Search for the cell housing the specified text and yield its (x, y) center coordinate. 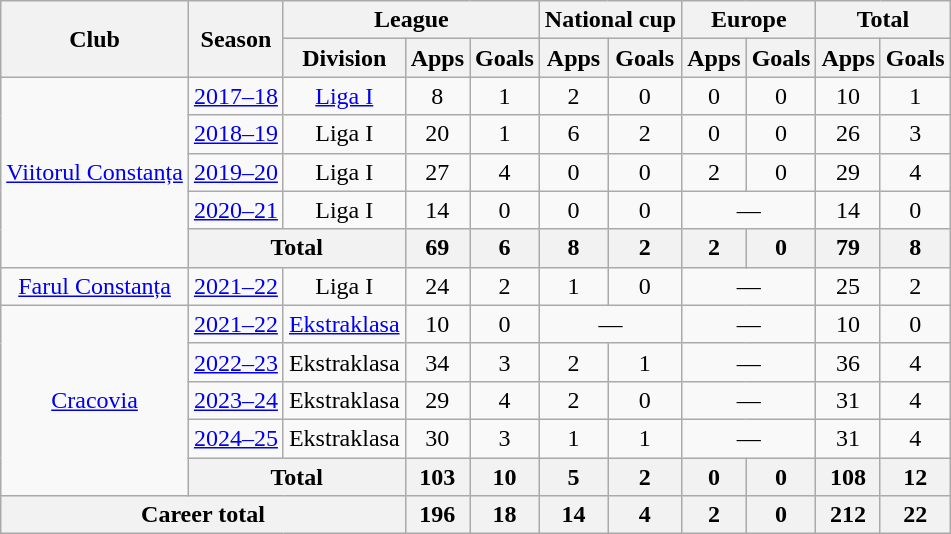
National cup (610, 20)
2022–23 (236, 362)
69 (437, 248)
24 (437, 286)
Club (95, 39)
79 (848, 248)
5 (573, 477)
2019–20 (236, 172)
2023–24 (236, 400)
2024–25 (236, 438)
Europe (749, 20)
12 (915, 477)
Division (344, 58)
196 (437, 515)
20 (437, 134)
26 (848, 134)
2018–19 (236, 134)
36 (848, 362)
Farul Constanța (95, 286)
34 (437, 362)
Season (236, 39)
103 (437, 477)
Cracovia (95, 400)
League (411, 20)
18 (505, 515)
30 (437, 438)
22 (915, 515)
2020–21 (236, 210)
Career total (203, 515)
27 (437, 172)
25 (848, 286)
2017–18 (236, 96)
212 (848, 515)
Viitorul Constanța (95, 172)
108 (848, 477)
